Extract the (X, Y) coordinate from the center of the cell holding the provided text.  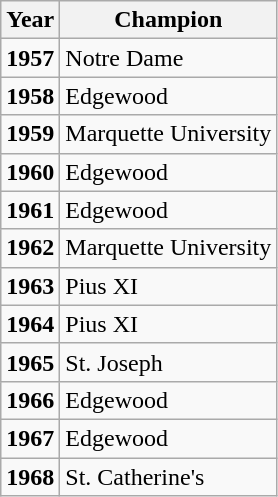
1967 (30, 438)
1968 (30, 477)
St. Catherine's (168, 477)
1959 (30, 134)
1965 (30, 362)
1963 (30, 286)
1964 (30, 324)
1966 (30, 400)
Notre Dame (168, 58)
1957 (30, 58)
1960 (30, 172)
Champion (168, 20)
1962 (30, 248)
1961 (30, 210)
1958 (30, 96)
St. Joseph (168, 362)
Year (30, 20)
